Determine the (x, y) coordinate at the center of the cell enclosing the given text.  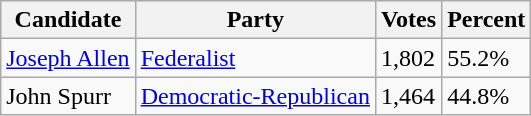
55.2% (486, 58)
1,802 (408, 58)
44.8% (486, 96)
John Spurr (68, 96)
Joseph Allen (68, 58)
1,464 (408, 96)
Party (255, 20)
Democratic-Republican (255, 96)
Federalist (255, 58)
Votes (408, 20)
Candidate (68, 20)
Percent (486, 20)
